From the cell containing the given text, extract its center point as [x, y] coordinate. 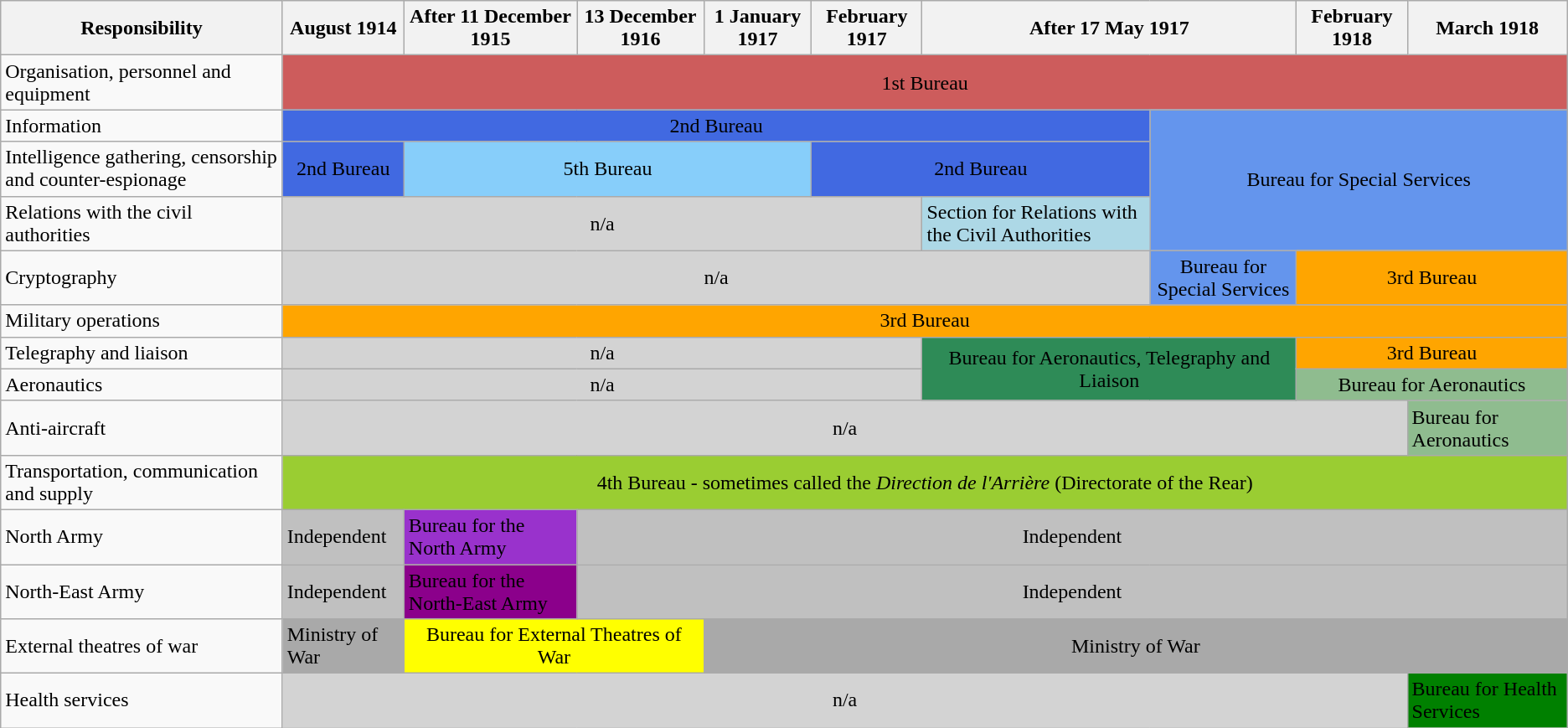
1st Bureau [925, 82]
Military operations [142, 321]
Anti-aircraft [142, 427]
1 January 1917 [757, 28]
Bureau for External Theatres of War [554, 647]
Section for Relations with the Civil Authorities [1036, 223]
Intelligence gathering, censorship and counter-espionage [142, 169]
Relations with the civil authorities [142, 223]
13 December 1916 [641, 28]
Organisation, personnel and equipment [142, 82]
After 17 May 1917 [1109, 28]
Bureau for the North Army [490, 536]
March 1918 [1488, 28]
4th Bureau - sometimes called the Direction de l'Arrière (Directorate of the Rear) [925, 483]
Bureau for Aeronautics, Telegraphy and Liaison [1109, 369]
North-East Army [142, 591]
February 1918 [1352, 28]
Bureau for the North-East Army [490, 591]
Aeronautics [142, 385]
External theatres of war [142, 647]
5th Bureau [607, 169]
North Army [142, 536]
Health services [142, 700]
Cryptography [142, 278]
August 1914 [343, 28]
Telegraphy and liaison [142, 353]
Transportation, communication and supply [142, 483]
February 1917 [867, 28]
After 11 December 1915 [490, 28]
Information [142, 126]
Responsibility [142, 28]
Bureau for Health Services [1488, 700]
